Identify which cell holds the provided text, then report its (x, y) central coordinate. 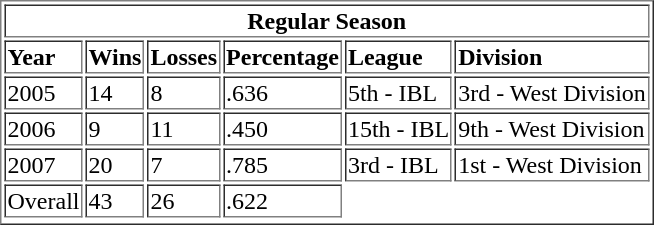
14 (114, 92)
.622 (282, 200)
26 (184, 200)
Losses (184, 56)
9 (114, 128)
Division (552, 56)
5th - IBL (398, 92)
2005 (43, 92)
7 (184, 164)
Overall (43, 200)
.785 (282, 164)
11 (184, 128)
8 (184, 92)
Percentage (282, 56)
15th - IBL (398, 128)
3rd - West Division (552, 92)
.636 (282, 92)
2006 (43, 128)
9th - West Division (552, 128)
20 (114, 164)
43 (114, 200)
.450 (282, 128)
League (398, 56)
2007 (43, 164)
3rd - IBL (398, 164)
1st - West Division (552, 164)
Regular Season (326, 20)
Year (43, 56)
Wins (114, 56)
